Return [X, Y] of the center of cell containing provided text 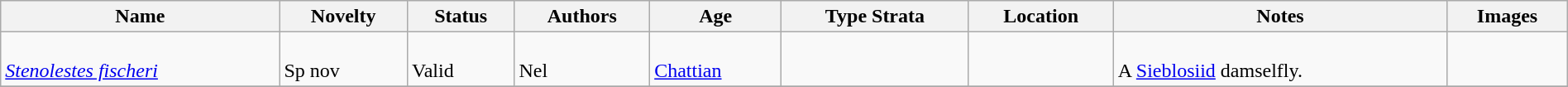
Authors [582, 17]
Sp nov [344, 60]
Age [716, 17]
Nel [582, 60]
Location [1040, 17]
Chattian [716, 60]
Valid [460, 60]
Images [1507, 17]
Notes [1280, 17]
Name [141, 17]
Novelty [344, 17]
A Sieblosiid damselfly. [1280, 60]
Status [460, 17]
Stenolestes fischeri [141, 60]
Type Strata [875, 17]
